From the cell containing the given text, extract its center point as [X, Y] coordinate. 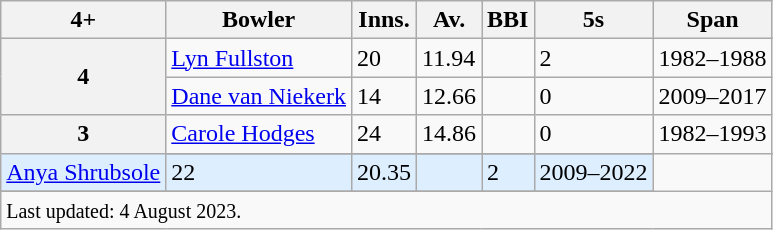
Last updated: 4 August 2023. [386, 210]
3 [84, 134]
1982–1988 [712, 58]
20.35 [384, 172]
Dane van Niekerk [259, 96]
12.66 [450, 96]
14.86 [450, 134]
Anya Shrubsole [84, 172]
5s [594, 20]
14 [384, 96]
Carole Hodges [259, 134]
11.94 [450, 58]
Inns. [384, 20]
4 [84, 77]
4+ [84, 20]
2009–2017 [712, 96]
Bowler [259, 20]
Span [712, 20]
Av. [450, 20]
22 [259, 172]
24 [384, 134]
Lyn Fullston [259, 58]
20 [384, 58]
BBI [508, 20]
1982–1993 [712, 134]
2009–2022 [594, 172]
